From the cell containing the given text, extract its center point as [x, y] coordinate. 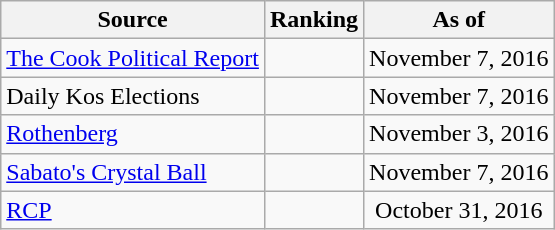
The Cook Political Report [133, 58]
Rothenberg [133, 134]
Source [133, 20]
Sabato's Crystal Ball [133, 172]
As of [459, 20]
Daily Kos Elections [133, 96]
RCP [133, 210]
November 3, 2016 [459, 134]
October 31, 2016 [459, 210]
Ranking [314, 20]
